Identify which cell holds the provided text, then report its (x, y) central coordinate. 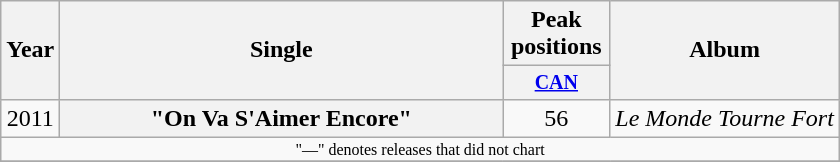
2011 (30, 118)
Album (725, 50)
Peak positions (556, 34)
Le Monde Tourne Fort (725, 118)
CAN (556, 82)
Single (282, 50)
Year (30, 50)
"—" denotes releases that did not chart (420, 149)
56 (556, 118)
"On Va S'Aimer Encore" (282, 118)
